Find where the given text appears and provide that cell's center as [x, y] coordinate. 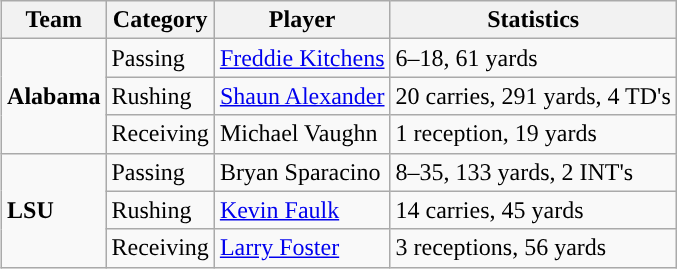
14 carries, 45 yards [533, 210]
Player [302, 20]
3 receptions, 56 yards [533, 248]
LSU [54, 210]
6–18, 61 yards [533, 58]
Shaun Alexander [302, 96]
1 reception, 19 yards [533, 134]
Category [160, 20]
Alabama [54, 96]
Kevin Faulk [302, 210]
Michael Vaughn [302, 134]
Team [54, 20]
Bryan Sparacino [302, 172]
Freddie Kitchens [302, 58]
Larry Foster [302, 248]
20 carries, 291 yards, 4 TD's [533, 96]
Statistics [533, 20]
8–35, 133 yards, 2 INT's [533, 172]
